Locate the cell with the specified text and output its [X, Y] center coordinate. 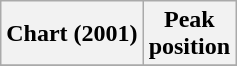
Peakposition [189, 34]
Chart (2001) [72, 34]
